Search for the cell housing the specified text and yield its [X, Y] center coordinate. 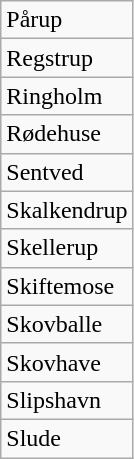
Skovballe [67, 324]
Skiftemose [67, 286]
Sentved [67, 172]
Skalkendrup [67, 210]
Slipshavn [67, 400]
Skellerup [67, 248]
Slude [67, 438]
Rødehuse [67, 134]
Pårup [67, 20]
Ringholm [67, 96]
Regstrup [67, 58]
Skovhave [67, 362]
